Detect which cell encompasses the target text, then output its [x, y] center coordinate. 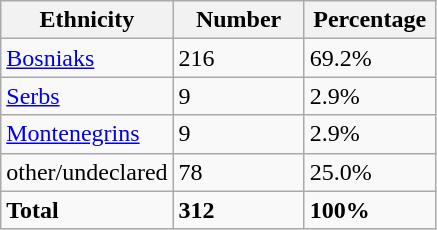
Total [87, 210]
Serbs [87, 96]
216 [238, 58]
Number [238, 20]
312 [238, 210]
100% [370, 210]
Bosniaks [87, 58]
25.0% [370, 172]
69.2% [370, 58]
Ethnicity [87, 20]
Montenegrins [87, 134]
Percentage [370, 20]
other/undeclared [87, 172]
78 [238, 172]
